Find where the given text appears and provide that cell's center as (x, y) coordinate. 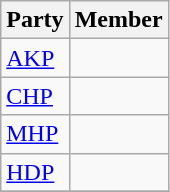
MHP (35, 134)
HDP (35, 172)
Party (35, 20)
Member (118, 20)
AKP (35, 58)
CHP (35, 96)
